Search for the cell housing the specified text and yield its (X, Y) center coordinate. 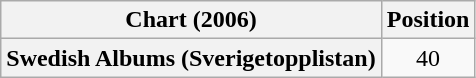
Chart (2006) (191, 20)
Swedish Albums (Sverigetopplistan) (191, 58)
Position (428, 20)
40 (428, 58)
